Provide the [X, Y] coordinate of the cell's center where the given text is located.  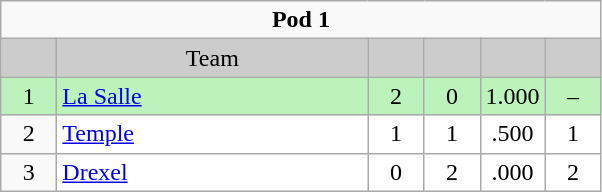
Team [212, 58]
.000 [512, 172]
1.000 [512, 96]
Temple [212, 134]
La Salle [212, 96]
.500 [512, 134]
3 [29, 172]
Drexel [212, 172]
Pod 1 [301, 20]
– [573, 96]
